Find where the given text appears and provide that cell's center as (X, Y) coordinate. 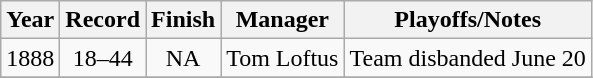
Tom Loftus (282, 58)
Playoffs/Notes (468, 20)
Record (103, 20)
Manager (282, 20)
NA (184, 58)
1888 (30, 58)
Finish (184, 20)
Year (30, 20)
Team disbanded June 20 (468, 58)
18–44 (103, 58)
